Determine the [x, y] coordinate at the center of the cell enclosing the given text.  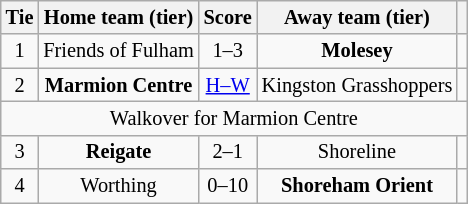
Worthing [118, 186]
Tie [20, 17]
Molesey [358, 51]
0–10 [228, 186]
Shoreham Orient [358, 186]
3 [20, 152]
2–1 [228, 152]
Reigate [118, 152]
1–3 [228, 51]
Walkover for Marmion Centre [234, 118]
Away team (tier) [358, 17]
4 [20, 186]
Shoreline [358, 152]
Friends of Fulham [118, 51]
Score [228, 17]
2 [20, 85]
Home team (tier) [118, 17]
H–W [228, 85]
1 [20, 51]
Marmion Centre [118, 85]
Kingston Grasshoppers [358, 85]
